Extract the (x, y) coordinate from the center of the cell holding the provided text.  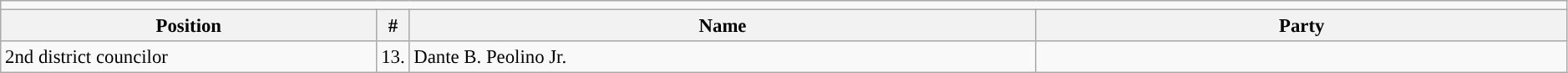
13. (393, 57)
Dante B. Peolino Jr. (723, 57)
Name (723, 26)
Position (189, 26)
2nd district councilor (189, 57)
Party (1302, 26)
# (393, 26)
